Return [X, Y] of the center of cell containing provided text 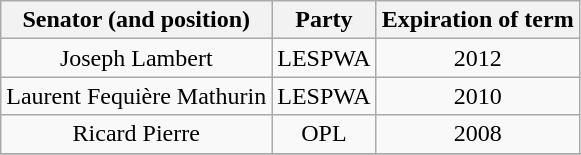
Party [324, 20]
2008 [478, 134]
2012 [478, 58]
2010 [478, 96]
Ricard Pierre [136, 134]
Senator (and position) [136, 20]
OPL [324, 134]
Expiration of term [478, 20]
Laurent Fequière Mathurin [136, 96]
Joseph Lambert [136, 58]
